For the text-containing cell, return its midpoint in (X, Y) coordinate format. 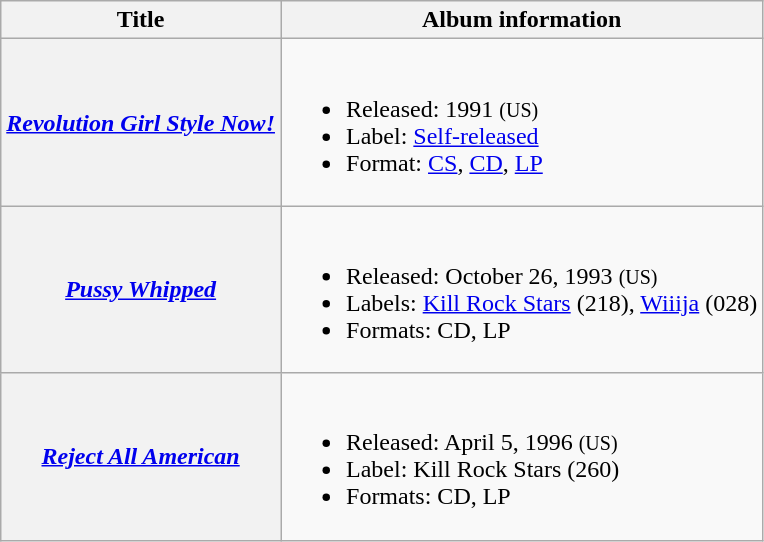
Pussy Whipped (141, 290)
Released: 1991 (US)Label: Self-releasedFormat: CS, CD, LP (521, 122)
Released: April 5, 1996 (US)Label: Kill Rock Stars (260)Formats: CD, LP (521, 456)
Reject All American (141, 456)
Revolution Girl Style Now! (141, 122)
Album information (521, 20)
Title (141, 20)
Released: October 26, 1993 (US)Labels: Kill Rock Stars (218), Wiiija (028)Formats: CD, LP (521, 290)
